Return the (X, Y) coordinate for the center point of the cell that contains the specified text.  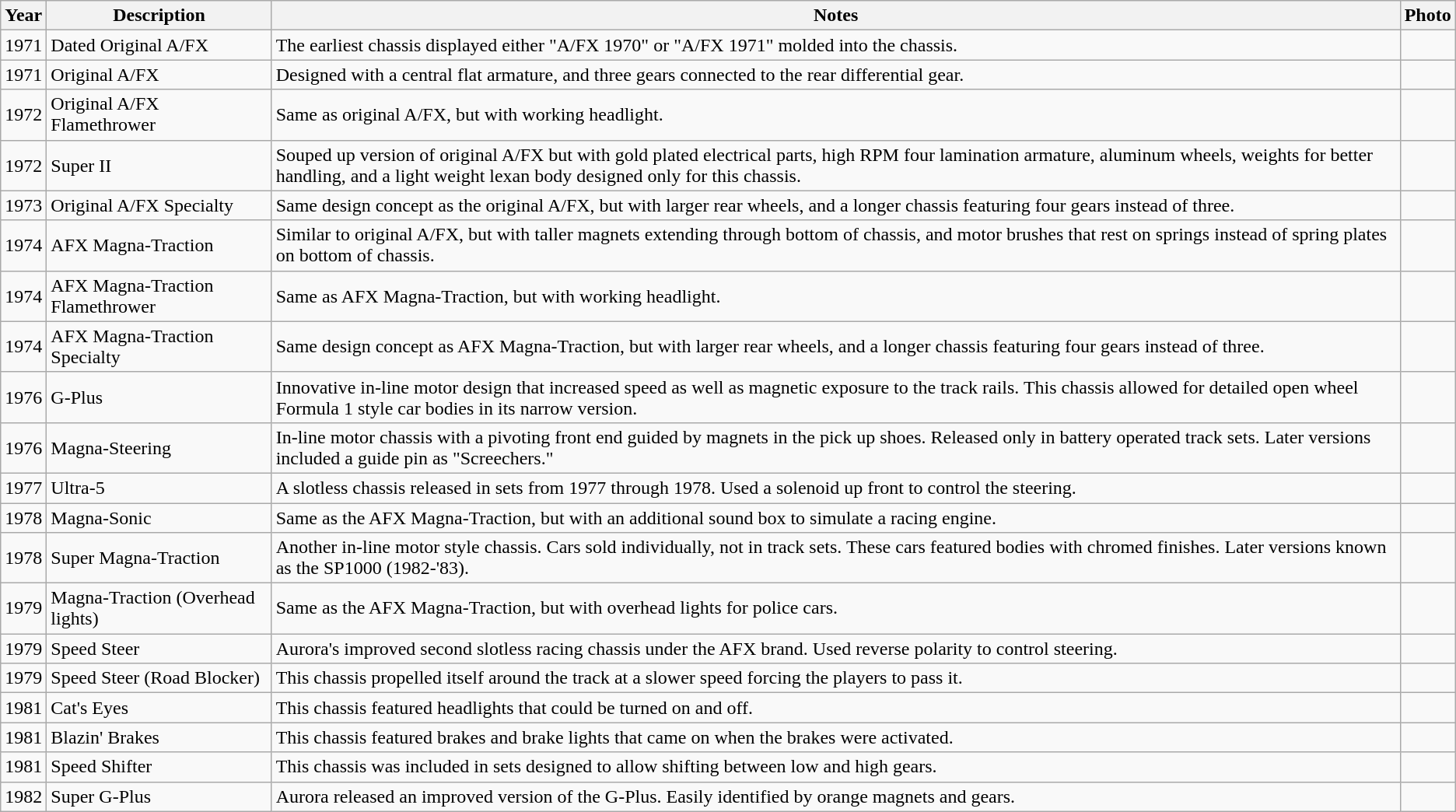
Year (23, 16)
Original A/FX Specialty (159, 205)
1973 (23, 205)
Aurora released an improved version of the G-Plus. Easily identified by orange magnets and gears. (835, 796)
Original A/FX (159, 75)
Speed Shifter (159, 767)
Description (159, 16)
Same as the AFX Magna-Traction, but with an additional sound box to simulate a racing engine. (835, 517)
The earliest chassis displayed either "A/FX 1970" or "A/FX 1971" molded into the chassis. (835, 45)
AFX Magna-Traction Flamethrower (159, 296)
Ultra-5 (159, 488)
Designed with a central flat armature, and three gears connected to the rear differential gear. (835, 75)
This chassis featured headlights that could be turned on and off. (835, 708)
Photo (1428, 16)
1977 (23, 488)
This chassis featured brakes and brake lights that came on when the brakes were activated. (835, 737)
Same as AFX Magna-Traction, but with working headlight. (835, 296)
Same as original A/FX, but with working headlight. (835, 115)
Same as the AFX Magna-Traction, but with overhead lights for police cars. (835, 608)
Speed Steer (159, 649)
Magna-Steering (159, 448)
Blazin' Brakes (159, 737)
Aurora's improved second slotless racing chassis under the AFX brand. Used reverse polarity to control steering. (835, 649)
Magna-Sonic (159, 517)
A slotless chassis released in sets from 1977 through 1978. Used a solenoid up front to control the steering. (835, 488)
1982 (23, 796)
Same design concept as the original A/FX, but with larger rear wheels, and a longer chassis featuring four gears instead of three. (835, 205)
Magna-Traction (Overhead lights) (159, 608)
AFX Magna-Traction Specialty (159, 347)
Super II (159, 165)
Original A/FX Flamethrower (159, 115)
Speed Steer (Road Blocker) (159, 678)
Super Magna-Traction (159, 558)
This chassis was included in sets designed to allow shifting between low and high gears. (835, 767)
G-Plus (159, 397)
Dated Original A/FX (159, 45)
Notes (835, 16)
Same design concept as AFX Magna-Traction, but with larger rear wheels, and a longer chassis featuring four gears instead of three. (835, 347)
Super G-Plus (159, 796)
Cat's Eyes (159, 708)
This chassis propelled itself around the track at a slower speed forcing the players to pass it. (835, 678)
AFX Magna-Traction (159, 246)
